Extract the [x, y] coordinate from the center of the cell holding the provided text.  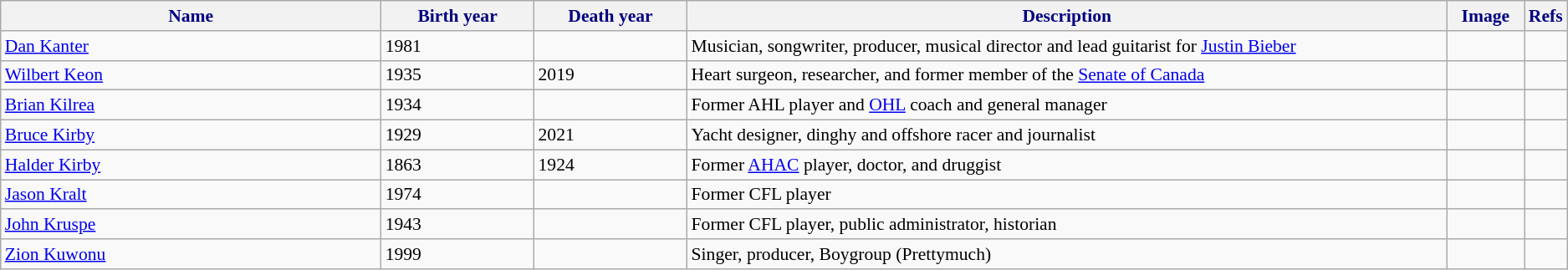
Name [191, 16]
Refs [1545, 16]
Image [1485, 16]
Former AHAC player, doctor, and druggist [1067, 165]
Yacht designer, dinghy and offshore racer and journalist [1067, 135]
1974 [458, 195]
1935 [458, 75]
Birth year [458, 16]
2021 [610, 135]
Heart surgeon, researcher, and former member of the Senate of Canada [1067, 75]
Former CFL player, public administrator, historian [1067, 225]
Description [1067, 16]
Former CFL player [1067, 195]
1999 [458, 254]
Dan Kanter [191, 46]
Halder Kirby [191, 165]
1863 [458, 165]
John Kruspe [191, 225]
Jason Kralt [191, 195]
Zion Kuwonu [191, 254]
1924 [610, 165]
2019 [610, 75]
Former AHL player and OHL coach and general manager [1067, 105]
1934 [458, 105]
Brian Kilrea [191, 105]
1929 [458, 135]
Death year [610, 16]
1981 [458, 46]
1943 [458, 225]
Wilbert Keon [191, 75]
Musician, songwriter, producer, musical director and lead guitarist for Justin Bieber [1067, 46]
Singer, producer, Boygroup (Prettymuch) [1067, 254]
Bruce Kirby [191, 135]
